Scan for the cell matching the given text and deliver its [x, y] coordinate at center. 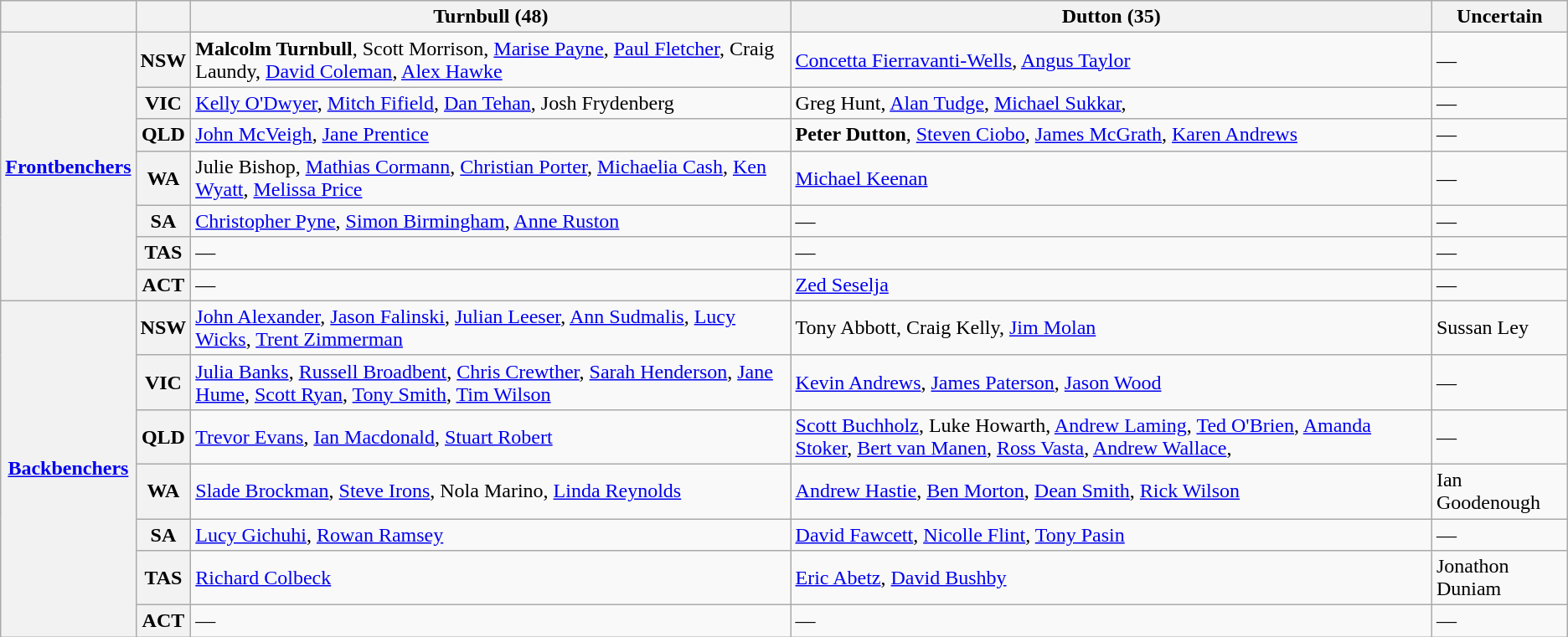
Frontbenchers [69, 167]
Uncertain [1499, 17]
Christopher Pyne, Simon Birmingham, Anne Ruston [491, 221]
Slade Brockman, Steve Irons, Nola Marino, Linda Reynolds [491, 491]
Backbenchers [69, 469]
Julie Bishop, Mathias Cormann, Christian Porter, Michaelia Cash, Ken Wyatt, Melissa Price [491, 177]
Ian Goodenough [1499, 491]
Malcolm Turnbull, Scott Morrison, Marise Payne, Paul Fletcher, Craig Laundy, David Coleman, Alex Hawke [491, 60]
Sussan Ley [1499, 328]
Peter Dutton, Steven Ciobo, James McGrath, Karen Andrews [1111, 135]
Concetta Fierravanti-Wells, Angus Taylor [1111, 60]
David Fawcett, Nicolle Flint, Tony Pasin [1111, 535]
Julia Banks, Russell Broadbent, Chris Crewther, Sarah Henderson, Jane Hume, Scott Ryan, Tony Smith, Tim Wilson [491, 382]
Kelly O'Dwyer, Mitch Fifield, Dan Tehan, Josh Frydenberg [491, 103]
John Alexander, Jason Falinski, Julian Leeser, Ann Sudmalis, Lucy Wicks, Trent Zimmerman [491, 328]
John McVeigh, Jane Prentice [491, 135]
Trevor Evans, Ian Macdonald, Stuart Robert [491, 437]
Dutton (35) [1111, 17]
Turnbull (48) [491, 17]
Andrew Hastie, Ben Morton, Dean Smith, Rick Wilson [1111, 491]
Michael Keenan [1111, 177]
Kevin Andrews, James Paterson, Jason Wood [1111, 382]
Greg Hunt, Alan Tudge, Michael Sukkar, [1111, 103]
Eric Abetz, David Bushby [1111, 578]
Tony Abbott, Craig Kelly, Jim Molan [1111, 328]
Scott Buchholz, Luke Howarth, Andrew Laming, Ted O'Brien, Amanda Stoker, Bert van Manen, Ross Vasta, Andrew Wallace, [1111, 437]
Richard Colbeck [491, 578]
Lucy Gichuhi, Rowan Ramsey [491, 535]
Zed Seselja [1111, 285]
Jonathon Duniam [1499, 578]
